Extract the [X, Y] coordinate from the center of the cell holding the provided text.  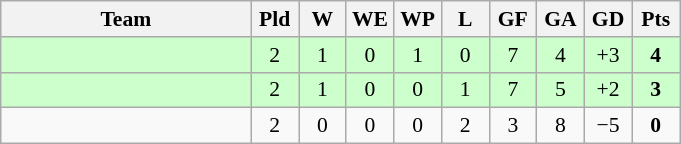
W [322, 19]
Team [126, 19]
5 [561, 90]
−5 [608, 126]
8 [561, 126]
+2 [608, 90]
+3 [608, 55]
WP [418, 19]
WE [370, 19]
L [465, 19]
GD [608, 19]
Pts [656, 19]
Pld [275, 19]
GA [561, 19]
GF [513, 19]
